Search for the cell housing the specified text and yield its (X, Y) center coordinate. 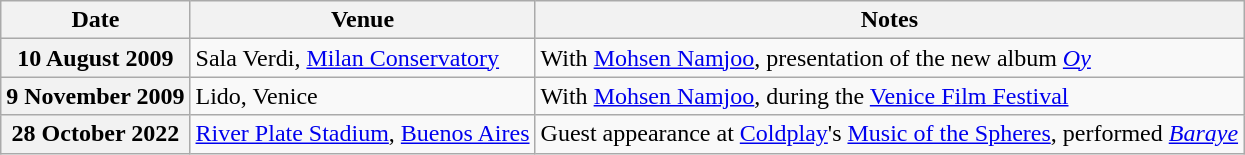
Date (96, 20)
Lido, Venice (362, 96)
Notes (890, 20)
9 November 2009 (96, 96)
10 August 2009 (96, 58)
Sala Verdi, Milan Conservatory (362, 58)
Guest appearance at Coldplay's Music of the Spheres, performed Baraye (890, 134)
With Mohsen Namjoo, during the Venice Film Festival (890, 96)
28 October 2022 (96, 134)
With Mohsen Namjoo, presentation of the new album Oy (890, 58)
Venue (362, 20)
River Plate Stadium, Buenos Aires (362, 134)
